From the cell containing the given text, extract its center point as [x, y] coordinate. 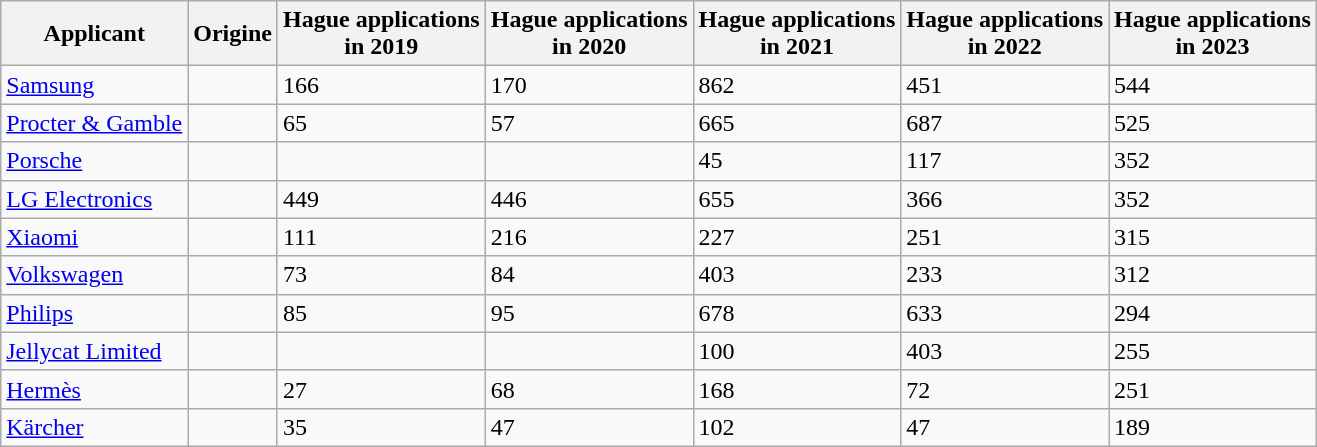
57 [589, 123]
Philips [94, 313]
Samsung [94, 85]
233 [1005, 275]
65 [381, 123]
27 [381, 389]
Hague applicationsin 2022 [1005, 34]
95 [589, 313]
Origine [233, 34]
Applicant [94, 34]
117 [1005, 161]
449 [381, 199]
678 [797, 313]
294 [1213, 313]
68 [589, 389]
Jellycat Limited [94, 351]
Hague applicationsin 2020 [589, 34]
189 [1213, 427]
Xiaomi [94, 237]
633 [1005, 313]
687 [1005, 123]
227 [797, 237]
85 [381, 313]
Volkswagen [94, 275]
73 [381, 275]
Kärcher [94, 427]
45 [797, 161]
LG Electronics [94, 199]
862 [797, 85]
Hague applicationsin 2021 [797, 34]
Hermès [94, 389]
111 [381, 237]
100 [797, 351]
446 [589, 199]
Hague applicationsin 2023 [1213, 34]
170 [589, 85]
216 [589, 237]
166 [381, 85]
366 [1005, 199]
35 [381, 427]
102 [797, 427]
655 [797, 199]
665 [797, 123]
525 [1213, 123]
312 [1213, 275]
Porsche [94, 161]
72 [1005, 389]
255 [1213, 351]
451 [1005, 85]
Hague applicationsin 2019 [381, 34]
84 [589, 275]
168 [797, 389]
Procter & Gamble [94, 123]
544 [1213, 85]
315 [1213, 237]
